From the cell containing the given text, extract its center point as (X, Y) coordinate. 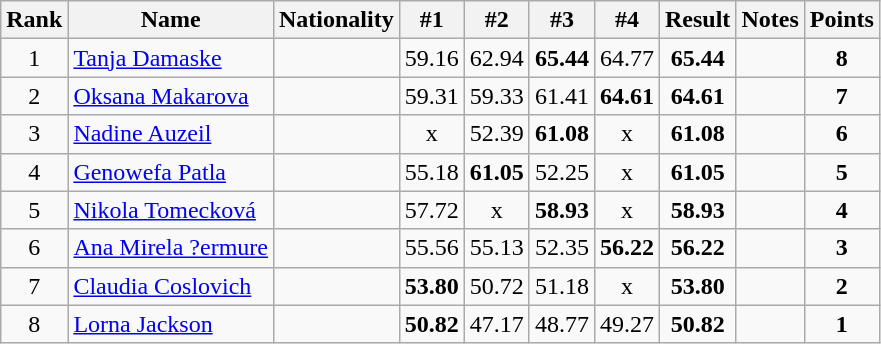
47.17 (496, 324)
49.27 (626, 324)
55.13 (496, 248)
Claudia Coslovich (171, 286)
Rank (34, 20)
Name (171, 20)
59.31 (432, 96)
Lorna Jackson (171, 324)
Tanja Damaske (171, 58)
55.56 (432, 248)
50.72 (496, 286)
61.41 (562, 96)
Nationality (336, 20)
51.18 (562, 286)
52.39 (496, 134)
Ana Mirela ?ermure (171, 248)
#3 (562, 20)
52.25 (562, 172)
59.33 (496, 96)
48.77 (562, 324)
64.77 (626, 58)
Oksana Makarova (171, 96)
62.94 (496, 58)
#4 (626, 20)
55.18 (432, 172)
57.72 (432, 210)
Nikola Tomecková (171, 210)
Result (697, 20)
59.16 (432, 58)
Genowefa Patla (171, 172)
#2 (496, 20)
Nadine Auzeil (171, 134)
#1 (432, 20)
Points (842, 20)
Notes (770, 20)
52.35 (562, 248)
